Output the [X, Y] coordinate of the center of the cell containing the given text.  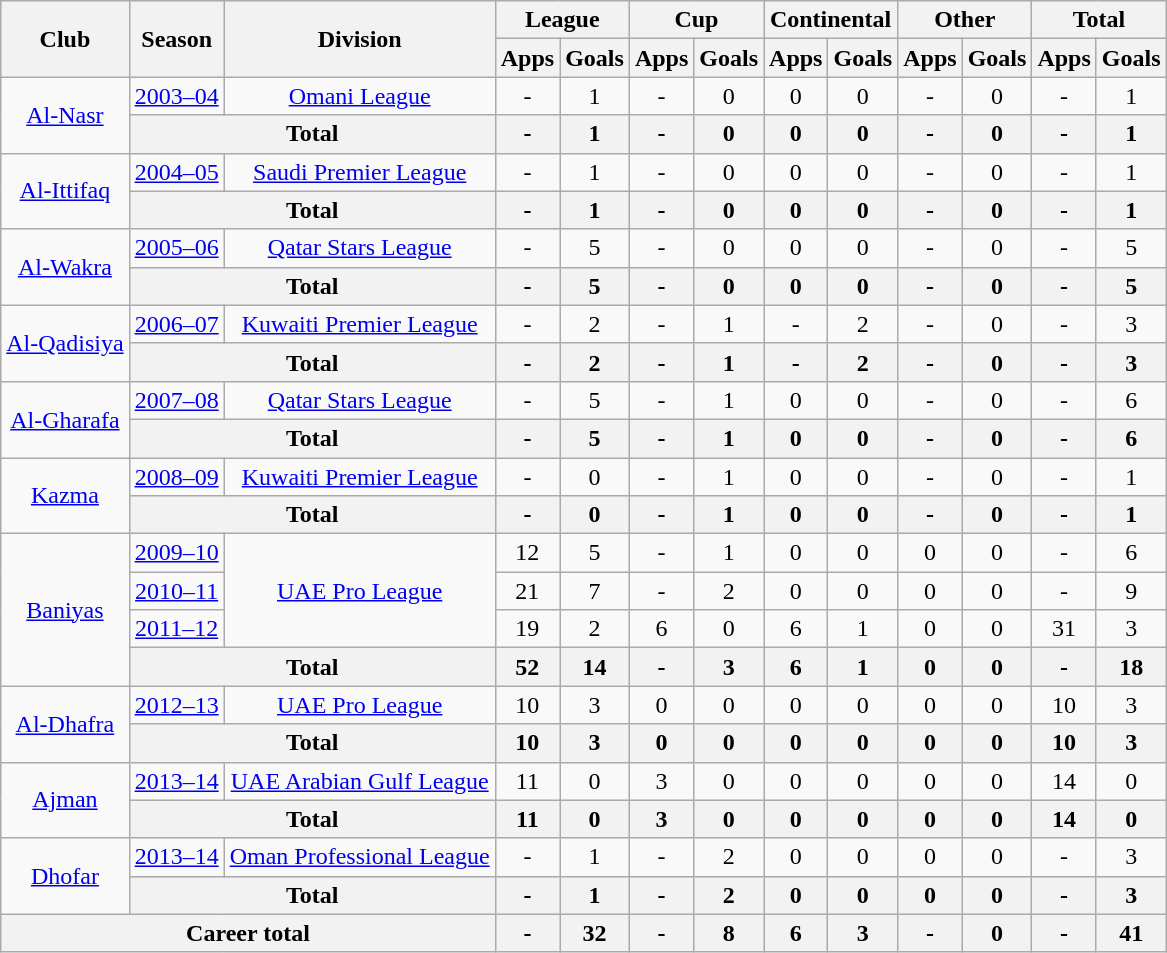
31 [1064, 629]
12 [527, 553]
UAE Arabian Gulf League [360, 781]
32 [595, 933]
Saudi Premier League [360, 172]
Club [65, 39]
Oman Professional League [360, 857]
2010–11 [176, 591]
Al-Qadisiya [65, 343]
52 [527, 667]
Dhofar [65, 876]
2005–06 [176, 248]
2012–13 [176, 705]
Career total [248, 933]
21 [527, 591]
Ajman [65, 800]
19 [527, 629]
Season [176, 39]
2011–12 [176, 629]
2009–10 [176, 553]
Baniyas [65, 610]
Al-Dhafra [65, 724]
Other [965, 20]
8 [729, 933]
41 [1131, 933]
Al-Gharafa [65, 419]
League [562, 20]
2008–09 [176, 477]
Al-Wakra [65, 267]
Kazma [65, 496]
2007–08 [176, 400]
Cup [696, 20]
2006–07 [176, 324]
9 [1131, 591]
18 [1131, 667]
2003–04 [176, 96]
Al-Ittifaq [65, 191]
Al-Nasr [65, 115]
Continental [831, 20]
7 [595, 591]
2004–05 [176, 172]
Division [360, 39]
Omani League [360, 96]
